From the cell containing the given text, extract its center point as [x, y] coordinate. 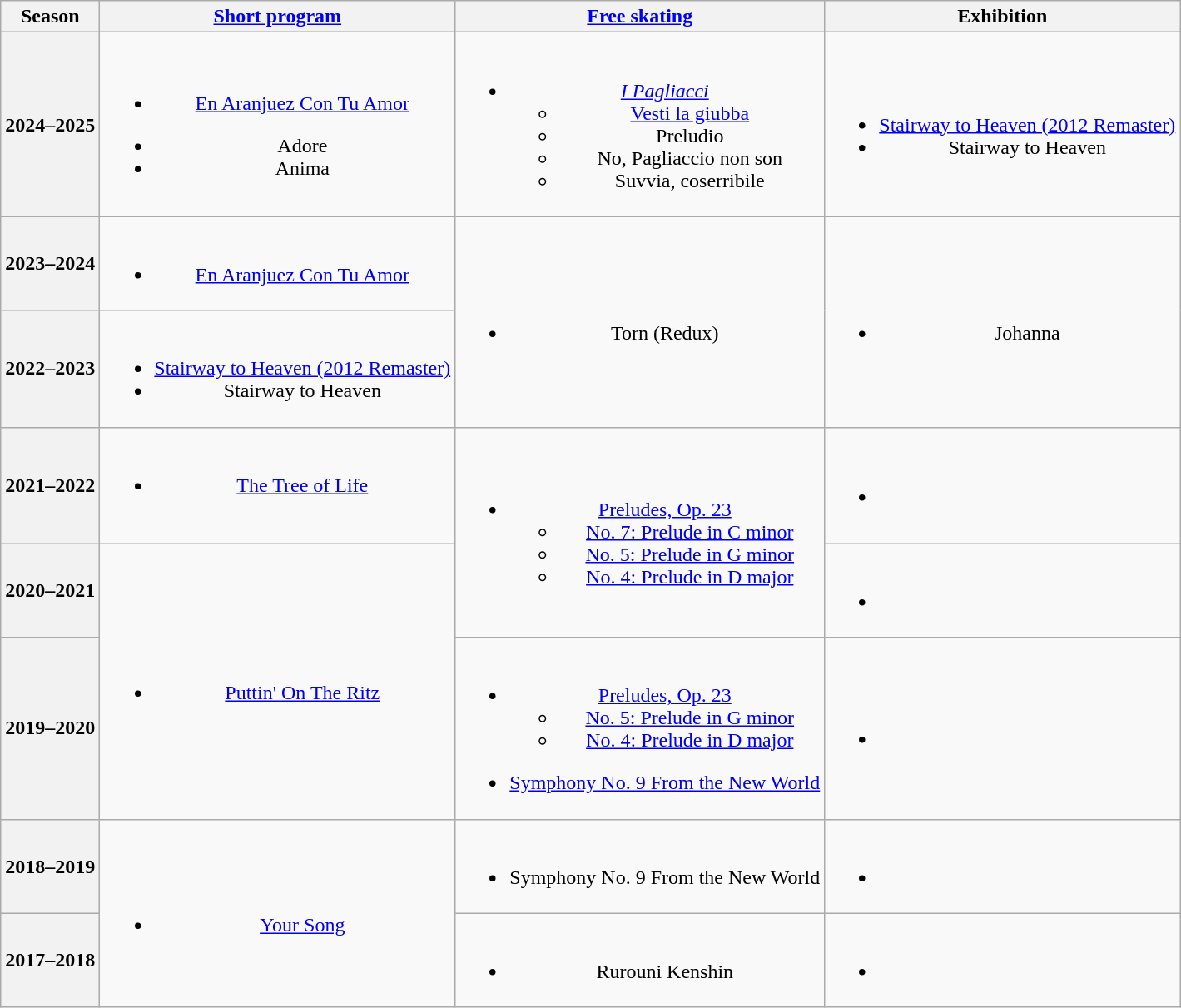
2017–2018 [50, 961]
Preludes, Op. 23No. 5: Prelude in G minorNo. 4: Prelude in D major Symphony No. 9 From the New World [640, 728]
The Tree of Life [278, 485]
En Aranjuez Con Tu Amor AdoreAnima [278, 125]
2021–2022 [50, 485]
2022–2023 [50, 369]
Torn (Redux) [640, 321]
Johanna [1002, 321]
Free skating [640, 17]
Puttin' On The Ritz [278, 681]
2020–2021 [50, 591]
2023–2024 [50, 263]
I PagliacciVesti la giubbaPreludioNo, Pagliaccio non sonSuvvia, coserribile [640, 125]
2019–2020 [50, 728]
Season [50, 17]
Symphony No. 9 From the New World [640, 866]
2024–2025 [50, 125]
Rurouni Kenshin [640, 961]
Preludes, Op. 23No. 7: Prelude in C minorNo. 5: Prelude in G minorNo. 4: Prelude in D major [640, 533]
Short program [278, 17]
Your Song [278, 913]
Exhibition [1002, 17]
2018–2019 [50, 866]
En Aranjuez Con Tu Amor [278, 263]
